Detect which cell encompasses the target text, then output its [x, y] center coordinate. 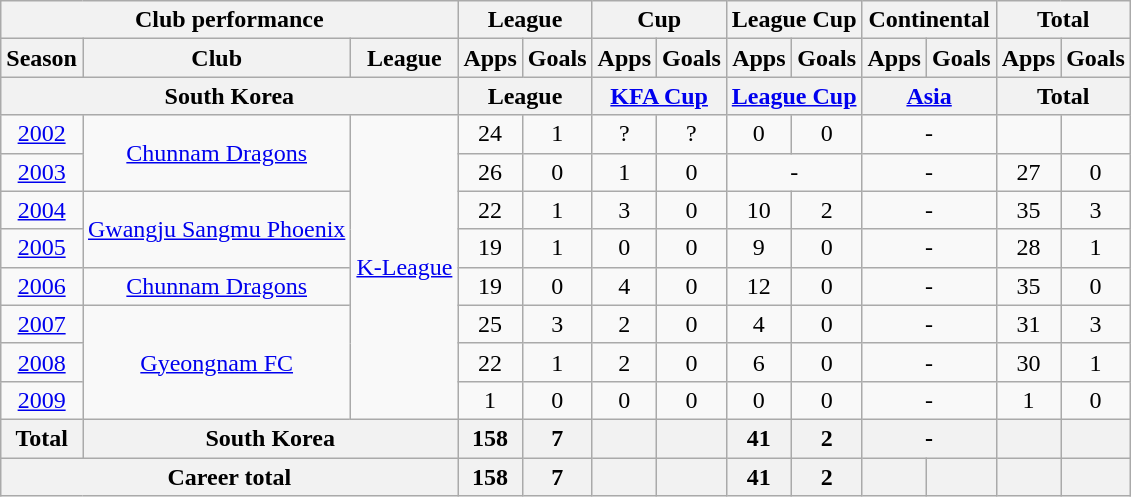
25 [490, 324]
2002 [42, 134]
Continental [929, 20]
2007 [42, 324]
12 [758, 286]
10 [758, 210]
31 [1028, 324]
2008 [42, 362]
K-League [404, 267]
2003 [42, 172]
Asia [929, 96]
6 [758, 362]
Cup [659, 20]
27 [1028, 172]
Club performance [230, 20]
KFA Cup [659, 96]
2009 [42, 400]
Club [216, 58]
Season [42, 58]
2006 [42, 286]
30 [1028, 362]
26 [490, 172]
24 [490, 134]
9 [758, 248]
2005 [42, 248]
Gyeongnam FC [216, 362]
Career total [230, 477]
2004 [42, 210]
Gwangju Sangmu Phoenix [216, 229]
28 [1028, 248]
